Locate the cell with the specified text and output its [X, Y] center coordinate. 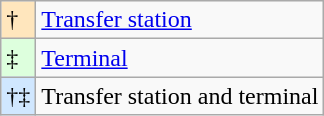
Transfer station and terminal [180, 96]
‡ [18, 58]
Terminal [180, 58]
† [18, 20]
†‡ [18, 96]
Transfer station [180, 20]
